For the text-containing cell, return its midpoint in (x, y) coordinate format. 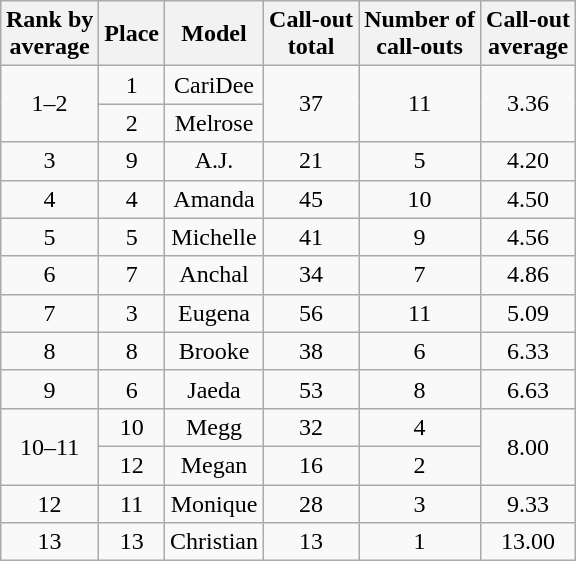
Melrose (214, 123)
4.56 (528, 237)
Jaeda (214, 389)
4.86 (528, 275)
32 (312, 427)
Place (132, 34)
34 (312, 275)
1–2 (49, 104)
45 (312, 199)
4.20 (528, 161)
Megan (214, 465)
Number ofcall-outs (420, 34)
6.33 (528, 351)
38 (312, 351)
5.09 (528, 313)
6.63 (528, 389)
37 (312, 104)
Michelle (214, 237)
9.33 (528, 503)
10–11 (49, 446)
3.36 (528, 104)
Eugena (214, 313)
Brooke (214, 351)
Amanda (214, 199)
8.00 (528, 446)
A.J. (214, 161)
Christian (214, 542)
28 (312, 503)
13.00 (528, 542)
41 (312, 237)
16 (312, 465)
Rank byaverage (49, 34)
Monique (214, 503)
Megg (214, 427)
Model (214, 34)
Call-outtotal (312, 34)
53 (312, 389)
Anchal (214, 275)
4.50 (528, 199)
CariDee (214, 85)
Call-outaverage (528, 34)
56 (312, 313)
21 (312, 161)
